Identify which cell holds the provided text, then report its [X, Y] central coordinate. 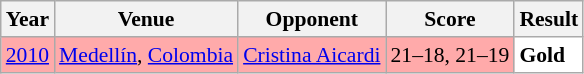
21–18, 21–19 [450, 55]
2010 [28, 55]
Gold [548, 55]
Result [548, 19]
Venue [146, 19]
Year [28, 19]
Cristina Aicardi [312, 55]
Medellín, Colombia [146, 55]
Opponent [312, 19]
Score [450, 19]
